Search for the cell housing the specified text and yield its (x, y) center coordinate. 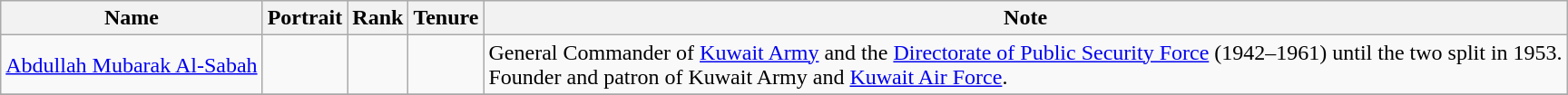
Name (132, 18)
Portrait (305, 18)
Tenure (446, 18)
Note (1025, 18)
Abdullah Mubarak Al-Sabah (132, 65)
Rank (377, 18)
